Return the (X, Y) coordinate for the center point of the cell that contains the specified text.  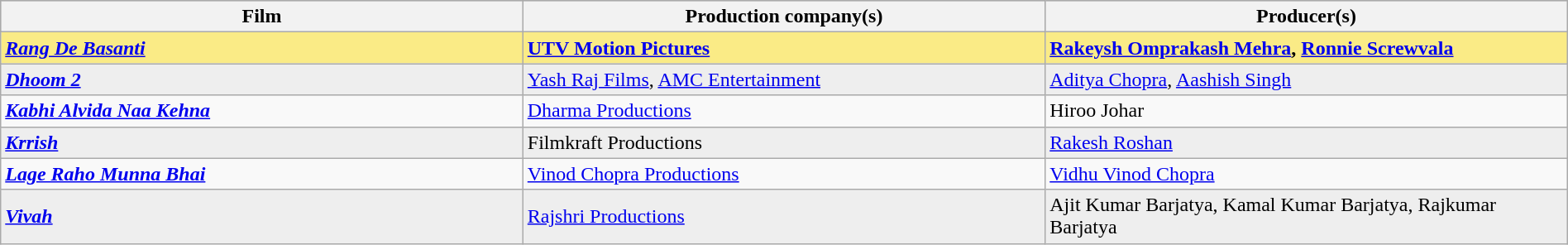
Film (262, 17)
Rakeysh Omprakash Mehra, Ronnie Screwvala (1307, 48)
Producer(s) (1307, 17)
Vinod Chopra Productions (784, 174)
Yash Raj Films, AMC Entertainment (784, 79)
Dharma Productions (784, 111)
Vidhu Vinod Chopra (1307, 174)
Dhoom 2 (262, 79)
Kabhi Alvida Naa Kehna (262, 111)
Rakesh Roshan (1307, 142)
Hiroo Johar (1307, 111)
Filmkraft Productions (784, 142)
UTV Motion Pictures (784, 48)
Aditya Chopra, Aashish Singh (1307, 79)
Rajshri Productions (784, 217)
Production company(s) (784, 17)
Vivah (262, 217)
Lage Raho Munna Bhai (262, 174)
Ajit Kumar Barjatya, Kamal Kumar Barjatya, Rajkumar Barjatya (1307, 217)
Krrish (262, 142)
Rang De Basanti (262, 48)
